For the text-containing cell, return its midpoint in [X, Y] coordinate format. 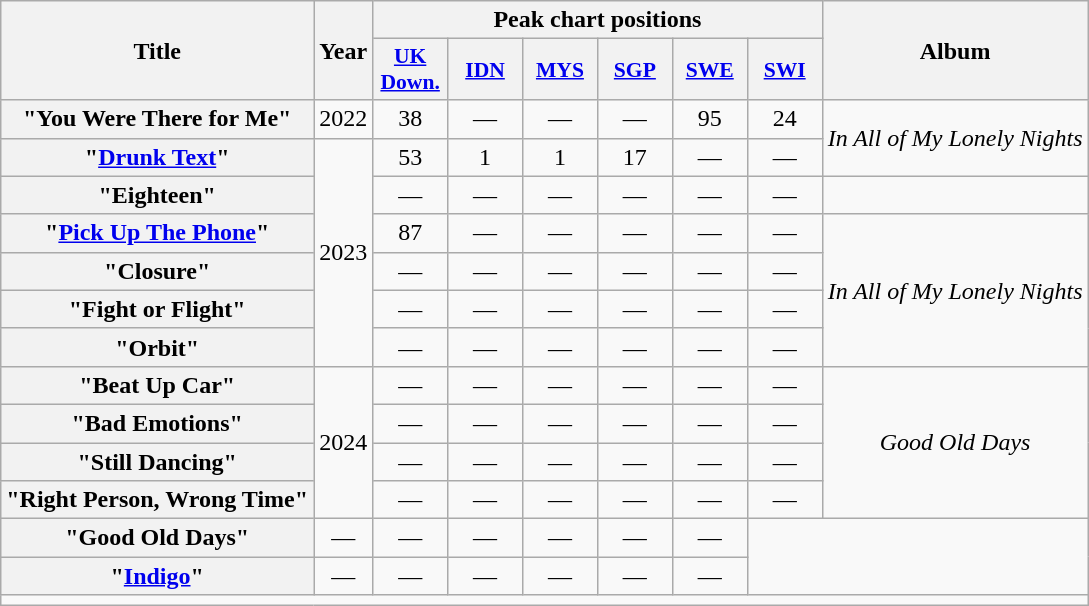
Title [158, 50]
"Drunk Text" [158, 157]
"Beat Up Car" [158, 385]
95 [710, 119]
"Right Person, Wrong Time" [158, 500]
17 [634, 157]
SWE [710, 70]
Album [955, 50]
Year [344, 50]
SGP [634, 70]
2022 [344, 119]
IDN [486, 70]
"Orbit" [158, 347]
"Indigo" [158, 576]
38 [410, 119]
Peak chart positions [598, 20]
2023 [344, 252]
MYS [560, 70]
2024 [344, 442]
"Eighteen" [158, 195]
Good Old Days [955, 442]
"Closure" [158, 271]
24 [784, 119]
"Fight or Flight" [158, 309]
UKDown. [410, 70]
"Good Old Days" [158, 538]
87 [410, 233]
"Bad Emotions" [158, 423]
"Pick Up The Phone" [158, 233]
SWI [784, 70]
53 [410, 157]
"You Were There for Me" [158, 119]
"Still Dancing" [158, 461]
